Capture the cell that displays the provided text and extract its (X, Y) central coordinate. 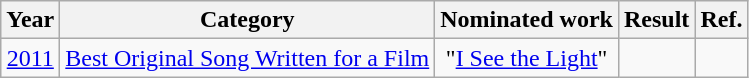
Category (248, 20)
2011 (30, 58)
Year (30, 20)
Ref. (722, 20)
"I See the Light" (527, 58)
Result (656, 20)
Best Original Song Written for a Film (248, 58)
Nominated work (527, 20)
